Output the (X, Y) coordinate of the center of the cell containing the given text.  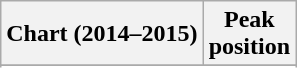
Chart (2014–2015) (102, 34)
Peakposition (249, 34)
